Scan for the cell matching the given text and deliver its [X, Y] coordinate at center. 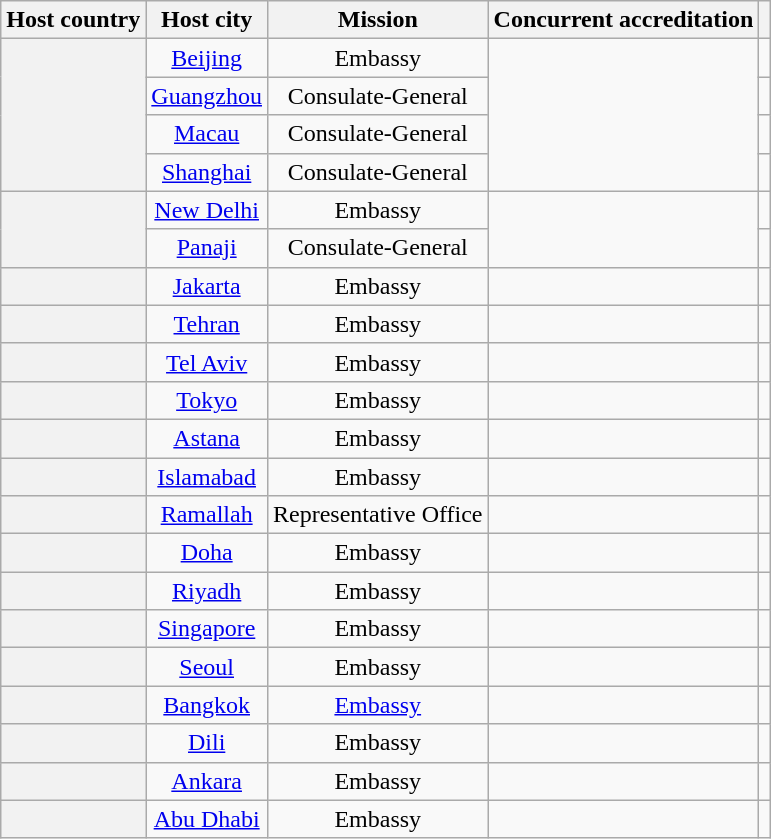
Doha [207, 553]
Singapore [207, 629]
Shanghai [207, 172]
Riyadh [207, 591]
Macau [207, 134]
Tel Aviv [207, 362]
Ramallah [207, 515]
Astana [207, 438]
Concurrent accreditation [624, 20]
Islamabad [207, 477]
Guangzhou [207, 96]
Beijing [207, 58]
Tehran [207, 324]
Bangkok [207, 705]
Dili [207, 743]
Host country [74, 20]
New Delhi [207, 210]
Abu Dhabi [207, 819]
Tokyo [207, 400]
Jakarta [207, 286]
Panaji [207, 248]
Ankara [207, 781]
Seoul [207, 667]
Mission [378, 20]
Host city [207, 20]
Representative Office [378, 515]
